Determine the (x, y) coordinate at the center of the cell enclosing the given text.  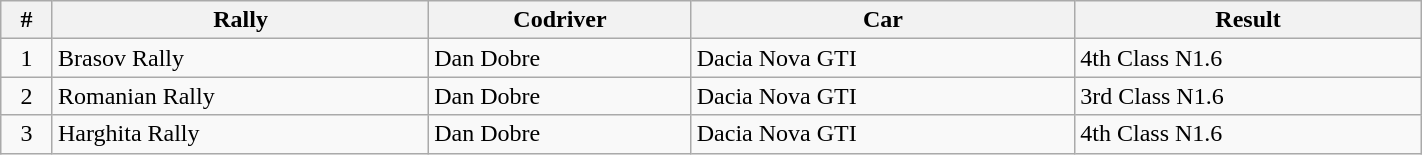
1 (27, 58)
3 (27, 134)
Codriver (560, 20)
3rd Class N1.6 (1248, 96)
Rally (240, 20)
Romanian Rally (240, 96)
Harghita Rally (240, 134)
2 (27, 96)
Result (1248, 20)
Brasov Rally (240, 58)
Car (883, 20)
# (27, 20)
